Find where the given text appears and provide that cell's center as [x, y] coordinate. 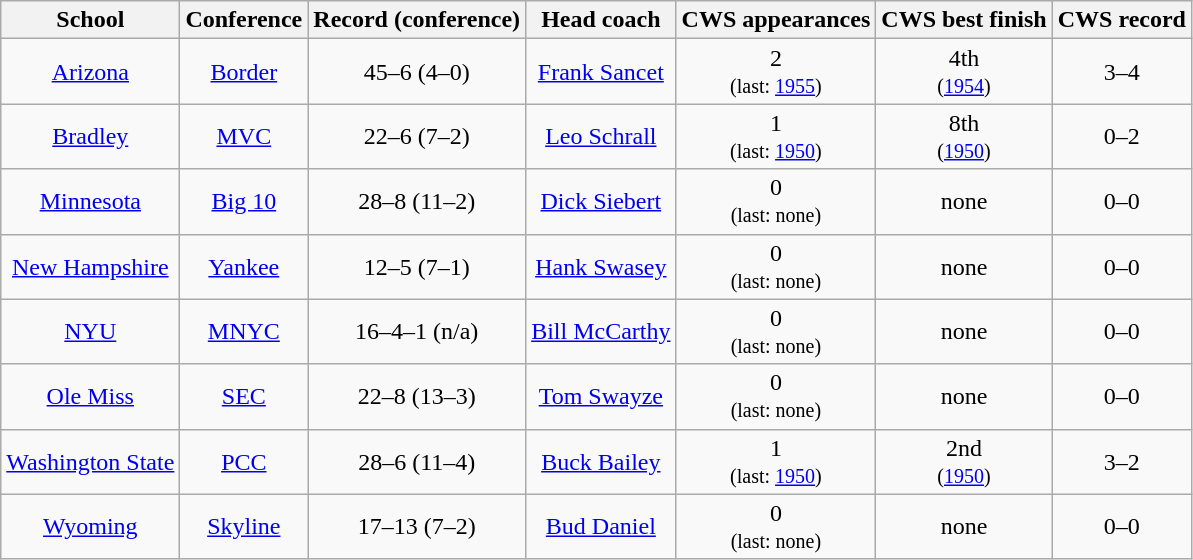
School [90, 20]
22–8 (13–3) [417, 396]
0–2 [1122, 136]
CWS best finish [964, 20]
SEC [244, 396]
Bradley [90, 136]
Record (conference) [417, 20]
16–4–1 (n/a) [417, 332]
Hank Swasey [601, 266]
Dick Siebert [601, 202]
Yankee [244, 266]
3–4 [1122, 72]
2(last: 1955) [776, 72]
PCC [244, 462]
New Hampshire [90, 266]
12–5 (7–1) [417, 266]
CWS appearances [776, 20]
22–6 (7–2) [417, 136]
45–6 (4–0) [417, 72]
CWS record [1122, 20]
MNYC [244, 332]
Buck Bailey [601, 462]
MVC [244, 136]
Border [244, 72]
4th(1954) [964, 72]
Bill McCarthy [601, 332]
Head coach [601, 20]
Leo Schrall [601, 136]
3–2 [1122, 462]
Skyline [244, 526]
Big 10 [244, 202]
2nd(1950) [964, 462]
Frank Sancet [601, 72]
NYU [90, 332]
Wyoming [90, 526]
28–8 (11–2) [417, 202]
Tom Swayze [601, 396]
Minnesota [90, 202]
Ole Miss [90, 396]
8th(1950) [964, 136]
28–6 (11–4) [417, 462]
Arizona [90, 72]
Bud Daniel [601, 526]
Washington State [90, 462]
17–13 (7–2) [417, 526]
Conference [244, 20]
